Provide the [x, y] coordinate of the cell's center where the given text is located.  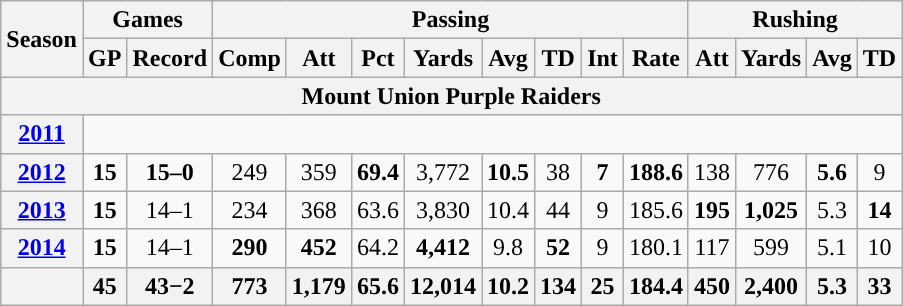
Rushing [794, 20]
15–0 [170, 172]
10.4 [508, 210]
134 [558, 286]
14 [879, 210]
452 [318, 248]
1,179 [318, 286]
2012 [42, 172]
52 [558, 248]
Games [147, 20]
44 [558, 210]
25 [603, 286]
10 [879, 248]
3,772 [442, 172]
Season [42, 39]
5.6 [832, 172]
185.6 [656, 210]
Passing [451, 20]
188.6 [656, 172]
GP [104, 58]
Record [170, 58]
2013 [42, 210]
9.8 [508, 248]
234 [250, 210]
773 [250, 286]
2,400 [772, 286]
776 [772, 172]
359 [318, 172]
368 [318, 210]
65.6 [378, 286]
Mount Union Purple Raiders [452, 96]
450 [712, 286]
117 [712, 248]
Int [603, 58]
2011 [42, 134]
7 [603, 172]
2014 [42, 248]
290 [250, 248]
1,025 [772, 210]
599 [772, 248]
4,412 [442, 248]
63.6 [378, 210]
69.4 [378, 172]
Comp [250, 58]
10.5 [508, 172]
138 [712, 172]
5.1 [832, 248]
12,014 [442, 286]
180.1 [656, 248]
249 [250, 172]
33 [879, 286]
45 [104, 286]
43−2 [170, 286]
64.2 [378, 248]
3,830 [442, 210]
10.2 [508, 286]
184.4 [656, 286]
Pct [378, 58]
38 [558, 172]
195 [712, 210]
Rate [656, 58]
